Provide the (x, y) coordinate of the cell's center where the given text is located.  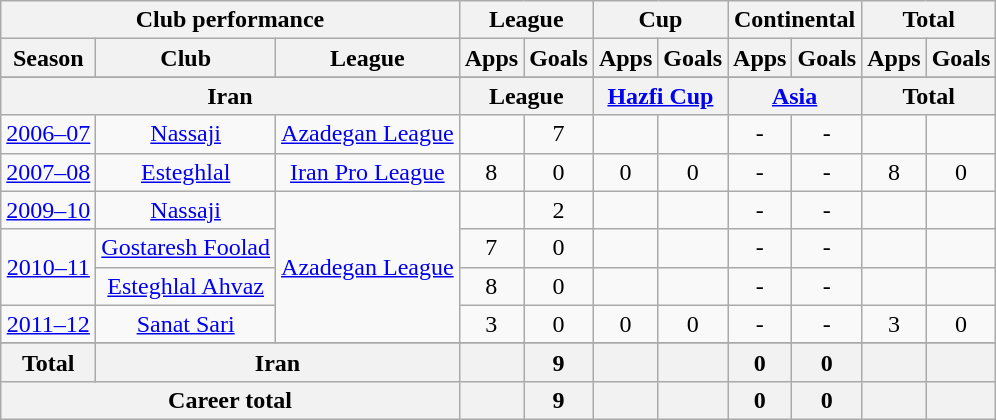
Gostaresh Foolad (186, 248)
Club performance (230, 20)
2006–07 (48, 134)
Career total (230, 400)
Sanat Sari (186, 324)
Iran Pro League (368, 172)
Hazfi Cup (660, 96)
2010–11 (48, 267)
Cup (660, 20)
2011–12 (48, 324)
2 (559, 210)
Esteghlal (186, 172)
Club (186, 58)
2009–10 (48, 210)
Continental (795, 20)
Season (48, 58)
Asia (795, 96)
Esteghlal Ahvaz (186, 286)
2007–08 (48, 172)
